Extract the (X, Y) coordinate from the center of the cell holding the provided text.  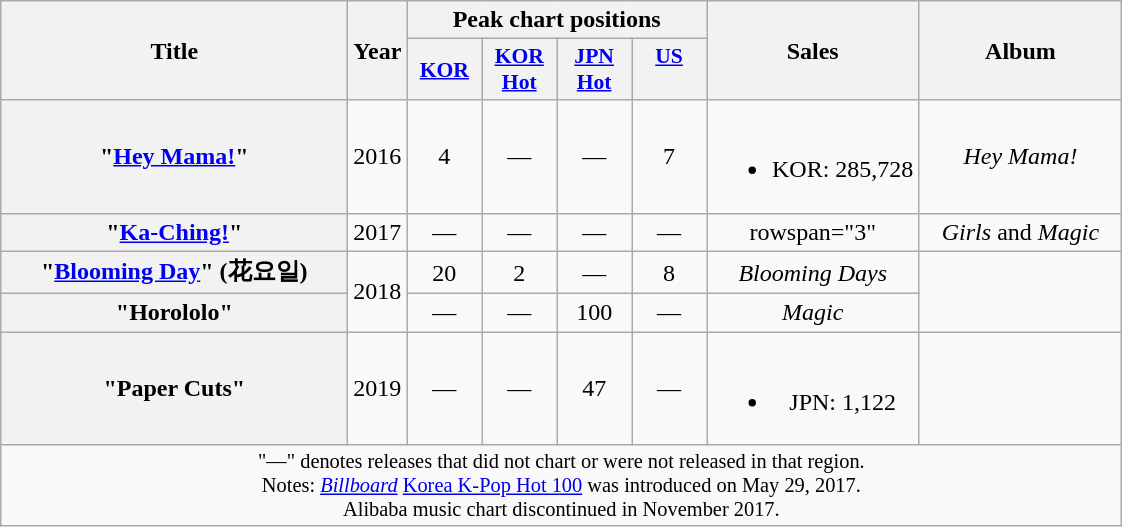
Blooming Days (812, 272)
Magic (812, 313)
8 (670, 272)
Hey Mama! (1020, 156)
2019 (378, 388)
Title (174, 50)
4 (444, 156)
KOR (444, 70)
2017 (378, 232)
Sales (812, 50)
47 (594, 388)
2018 (378, 292)
"Ka-Ching!" (174, 232)
"Hey Mama!" (174, 156)
Peak chart positions (557, 20)
KOR: 285,728 (812, 156)
rowspan="3" (812, 232)
"Paper Cuts" (174, 388)
US (670, 70)
"Blooming Day" (花요일) (174, 272)
2 (520, 272)
KORHot (520, 70)
JPN: 1,122 (812, 388)
Girls and Magic (1020, 232)
7 (670, 156)
Album (1020, 50)
Year (378, 50)
100 (594, 313)
2016 (378, 156)
20 (444, 272)
"Horololo" (174, 313)
JPNHot (594, 70)
